Return (X, Y) of the center of cell containing provided text 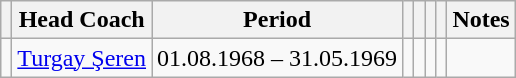
Notes (481, 20)
Period (278, 20)
01.08.1968 – 31.05.1969 (278, 58)
Head Coach (82, 20)
Turgay Şeren (82, 58)
